Identify which cell holds the provided text, then report its (x, y) central coordinate. 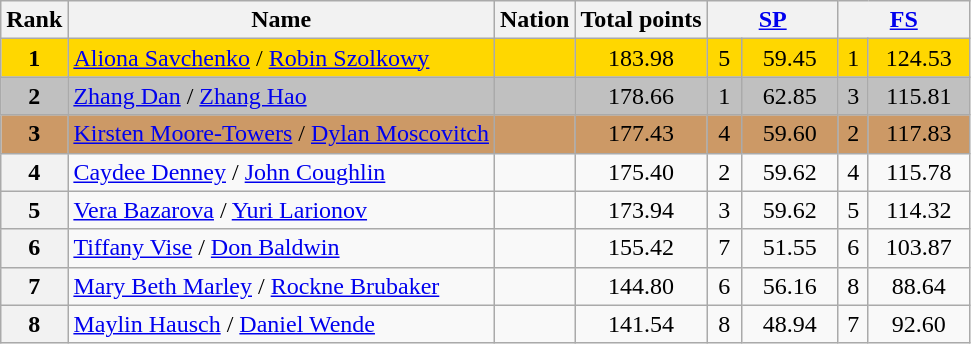
59.60 (790, 134)
177.43 (641, 134)
178.66 (641, 96)
FS (904, 20)
124.53 (918, 58)
115.78 (918, 172)
103.87 (918, 248)
155.42 (641, 248)
51.55 (790, 248)
Caydee Denney / John Coughlin (282, 172)
141.54 (641, 324)
Name (282, 20)
115.81 (918, 96)
Tiffany Vise / Don Baldwin (282, 248)
48.94 (790, 324)
Zhang Dan / Zhang Hao (282, 96)
Maylin Hausch / Daniel Wende (282, 324)
88.64 (918, 286)
92.60 (918, 324)
144.80 (641, 286)
Aliona Savchenko / Robin Szolkowy (282, 58)
183.98 (641, 58)
117.83 (918, 134)
Kirsten Moore-Towers / Dylan Moscovitch (282, 134)
Mary Beth Marley / Rockne Brubaker (282, 286)
173.94 (641, 210)
56.16 (790, 286)
Vera Bazarova / Yuri Larionov (282, 210)
SP (772, 20)
114.32 (918, 210)
Total points (641, 20)
Rank (34, 20)
175.40 (641, 172)
59.45 (790, 58)
62.85 (790, 96)
Nation (535, 20)
